Provide the [x, y] coordinate of the cell's center where the given text is located.  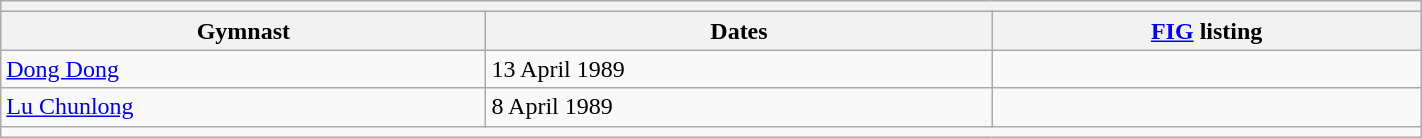
FIG listing [1206, 31]
Dong Dong [244, 69]
Gymnast [244, 31]
Lu Chunlong [244, 107]
13 April 1989 [739, 69]
8 April 1989 [739, 107]
Dates [739, 31]
